Locate the cell with the specified text and output its [x, y] center coordinate. 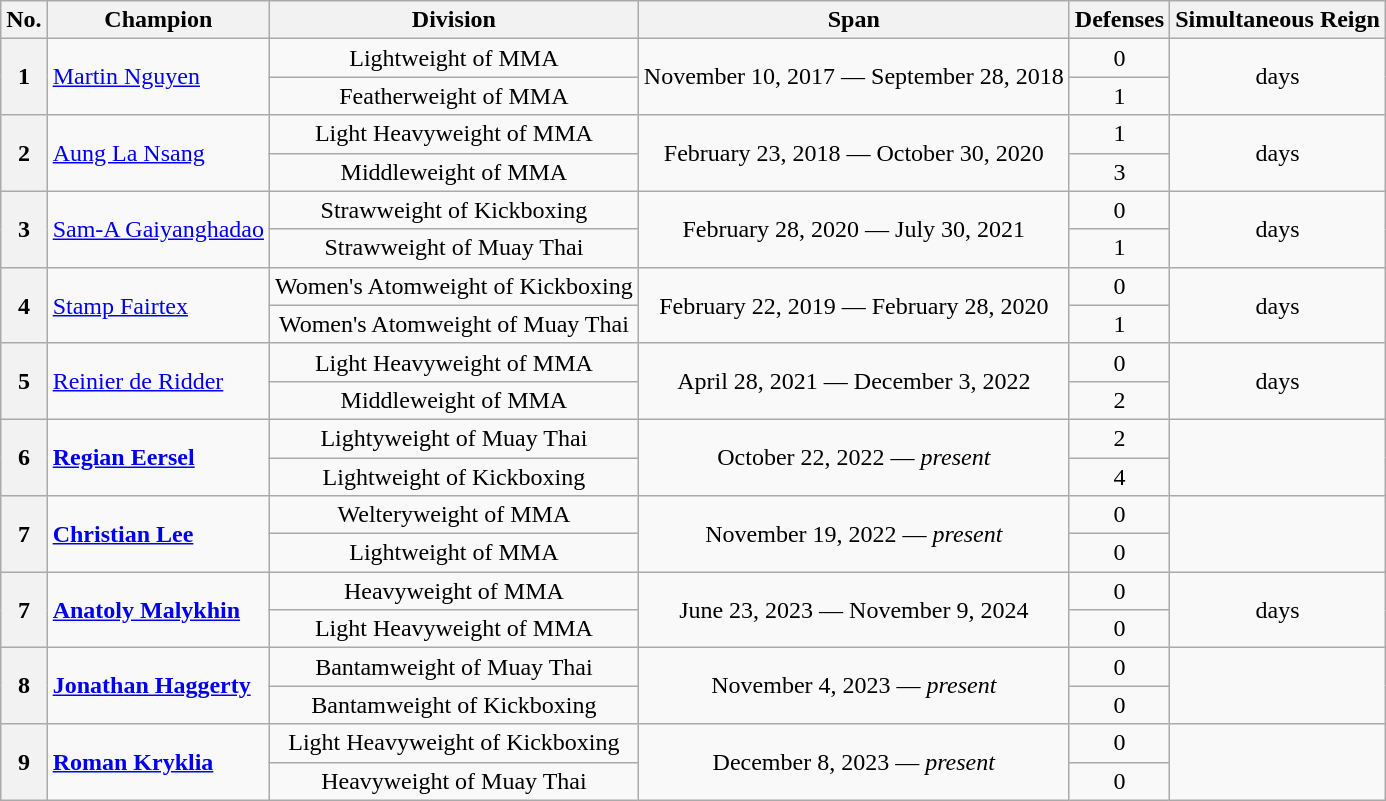
Simultaneous Reign [1278, 20]
Welteryweight of MMA [454, 515]
No. [24, 20]
Featherweight of MMA [454, 96]
February 23, 2018 — October 30, 2020 [854, 153]
Bantamweight of Muay Thai [454, 667]
Roman Kryklia [158, 762]
Regian Eersel [158, 457]
Strawweight of Kickboxing [454, 210]
Defenses [1119, 20]
Anatoly Malykhin [158, 610]
Sam-A Gaiyanghadao [158, 229]
Women's Atomweight of Muay Thai [454, 324]
November 19, 2022 — present [854, 534]
Jonathan Haggerty [158, 686]
Champion [158, 20]
Martin Nguyen [158, 77]
Heavyweight of Muay Thai [454, 781]
Lightweight of Kickboxing [454, 477]
Light Heavyweight of Kickboxing [454, 743]
Christian Lee [158, 534]
December 8, 2023 — present [854, 762]
Span [854, 20]
November 10, 2017 — September 28, 2018 [854, 77]
April 28, 2021 — December 3, 2022 [854, 381]
Division [454, 20]
June 23, 2023 — November 9, 2024 [854, 610]
Heavyweight of MMA [454, 591]
5 [24, 381]
February 28, 2020 — July 30, 2021 [854, 229]
Stamp Fairtex [158, 305]
Women's Atomweight of Kickboxing [454, 286]
Aung La Nsang [158, 153]
November 4, 2023 — present [854, 686]
Strawweight of Muay Thai [454, 248]
Bantamweight of Kickboxing [454, 705]
Reinier de Ridder [158, 381]
October 22, 2022 — present [854, 457]
February 22, 2019 — February 28, 2020 [854, 305]
9 [24, 762]
Lightyweight of Muay Thai [454, 438]
8 [24, 686]
6 [24, 457]
